Extract the [x, y] coordinate from the center of the cell holding the provided text.  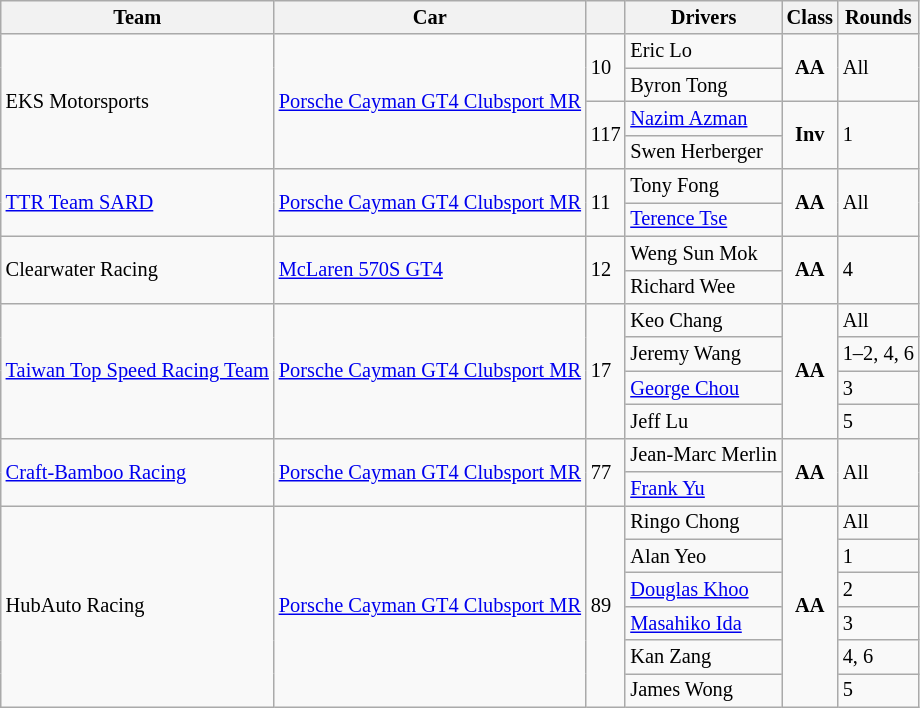
17 [606, 370]
HubAuto Racing [138, 606]
Masahiko Ida [703, 623]
11 [606, 202]
Terence Tse [703, 219]
Craft-Bamboo Racing [138, 472]
Taiwan Top Speed Racing Team [138, 370]
89 [606, 606]
Ringo Chong [703, 522]
Douglas Khoo [703, 589]
117 [606, 134]
Jeremy Wang [703, 354]
Keo Chang [703, 320]
Weng Sun Mok [703, 253]
Clearwater Racing [138, 270]
1–2, 4, 6 [878, 354]
Kan Zang [703, 657]
4, 6 [878, 657]
Jean-Marc Merlin [703, 455]
4 [878, 270]
EKS Motorsports [138, 102]
TTR Team SARD [138, 202]
Drivers [703, 17]
Frank Yu [703, 489]
Car [430, 17]
Byron Tong [703, 85]
Inv [810, 134]
10 [606, 68]
Rounds [878, 17]
77 [606, 472]
12 [606, 270]
George Chou [703, 388]
McLaren 570S GT4 [430, 270]
Tony Fong [703, 186]
Nazim Azman [703, 118]
Alan Yeo [703, 556]
Jeff Lu [703, 421]
Team [138, 17]
Swen Herberger [703, 152]
2 [878, 589]
James Wong [703, 690]
Class [810, 17]
Richard Wee [703, 287]
Eric Lo [703, 51]
